Detect which cell encompasses the target text, then output its [X, Y] center coordinate. 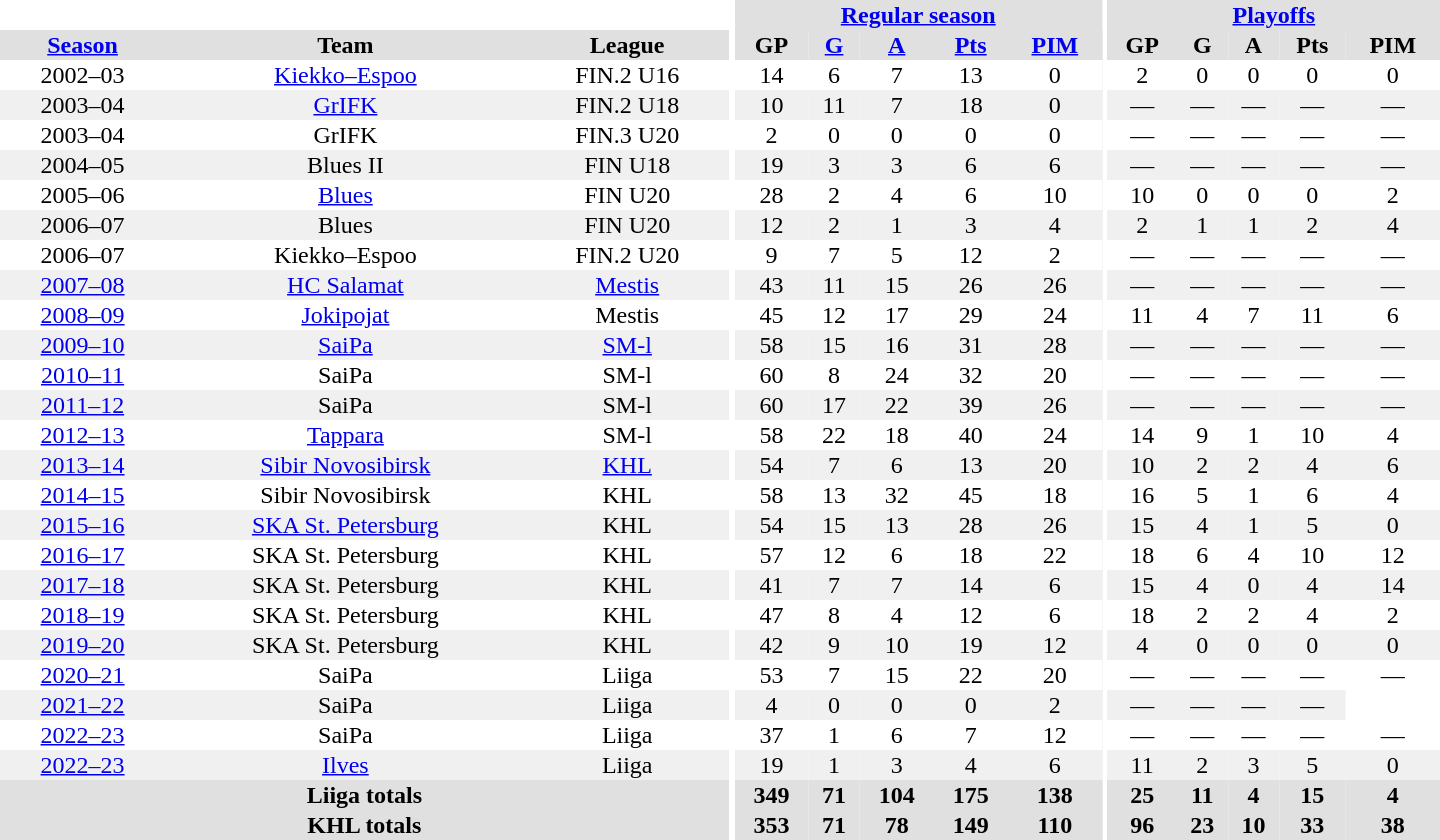
349 [771, 795]
FIN.2 U20 [628, 255]
FIN.3 U20 [628, 135]
53 [771, 675]
110 [1055, 825]
2012–13 [82, 435]
Season [82, 45]
2013–14 [82, 465]
104 [897, 795]
League [628, 45]
2009–10 [82, 345]
57 [771, 555]
2016–17 [82, 555]
2005–06 [82, 195]
96 [1142, 825]
41 [771, 585]
FIN U18 [628, 165]
Ilves [345, 765]
2011–12 [82, 405]
2010–11 [82, 375]
Blues II [345, 165]
KHL totals [364, 825]
FIN.2 U18 [628, 105]
2015–16 [82, 525]
39 [971, 405]
Team [345, 45]
2014–15 [82, 495]
2020–21 [82, 675]
175 [971, 795]
149 [971, 825]
HC Salamat [345, 285]
Tappara [345, 435]
23 [1202, 825]
29 [971, 315]
Jokipojat [345, 315]
40 [971, 435]
Playoffs [1274, 15]
42 [771, 645]
2008–09 [82, 315]
33 [1312, 825]
47 [771, 615]
2019–20 [82, 645]
FIN.2 U16 [628, 75]
2004–05 [82, 165]
Liiga totals [364, 795]
2018–19 [82, 615]
78 [897, 825]
353 [771, 825]
2017–18 [82, 585]
37 [771, 735]
Regular season [918, 15]
2021–22 [82, 705]
2007–08 [82, 285]
25 [1142, 795]
138 [1055, 795]
43 [771, 285]
2002–03 [82, 75]
38 [1393, 825]
31 [971, 345]
